Return the (x, y) coordinate for the center point of the cell that contains the specified text.  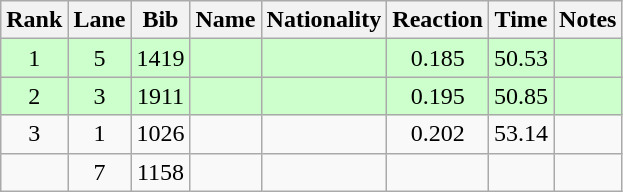
50.85 (520, 96)
Lane (100, 20)
1911 (160, 96)
Notes (588, 20)
Bib (160, 20)
Name (226, 20)
Nationality (324, 20)
53.14 (520, 134)
Rank (34, 20)
2 (34, 96)
5 (100, 58)
1419 (160, 58)
0.195 (438, 96)
Reaction (438, 20)
7 (100, 172)
50.53 (520, 58)
0.202 (438, 134)
1158 (160, 172)
1026 (160, 134)
Time (520, 20)
0.185 (438, 58)
